Scan for the cell matching the given text and deliver its [X, Y] coordinate at center. 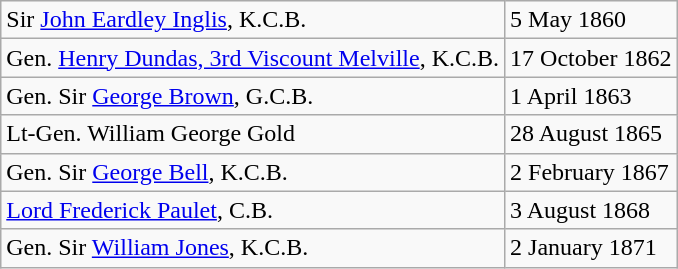
Lt-Gen. William George Gold [253, 134]
1 April 1863 [591, 96]
Gen. Henry Dundas, 3rd Viscount Melville, K.C.B. [253, 58]
Lord Frederick Paulet, C.B. [253, 210]
28 August 1865 [591, 134]
2 February 1867 [591, 172]
Gen. Sir George Bell, K.C.B. [253, 172]
Gen. Sir William Jones, K.C.B. [253, 248]
Gen. Sir George Brown, G.C.B. [253, 96]
3 August 1868 [591, 210]
17 October 1862 [591, 58]
5 May 1860 [591, 20]
Sir John Eardley Inglis, K.C.B. [253, 20]
2 January 1871 [591, 248]
